Extract the (x, y) coordinate from the center of the cell holding the provided text.  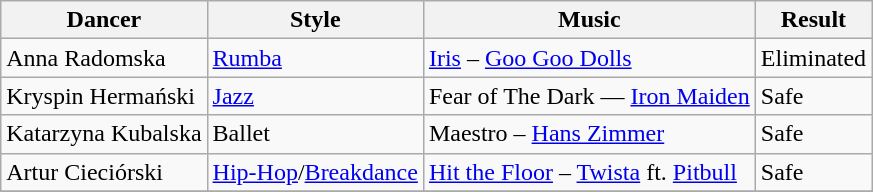
Eliminated (813, 58)
Katarzyna Kubalska (104, 134)
Result (813, 20)
Music (589, 20)
Dancer (104, 20)
Hit the Floor – Twista ft. Pitbull (589, 172)
Rumba (315, 58)
Ballet (315, 134)
Maestro – Hans Zimmer (589, 134)
Iris – Goo Goo Dolls (589, 58)
Jazz (315, 96)
Artur Cieciórski (104, 172)
Hip-Hop/Breakdance (315, 172)
Kryspin Hermański (104, 96)
Style (315, 20)
Fear of The Dark — Iron Maiden (589, 96)
Anna Radomska (104, 58)
